Find where the given text appears and provide that cell's center as [x, y] coordinate. 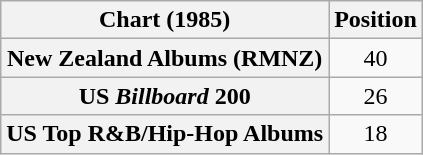
US Billboard 200 [165, 96]
18 [376, 134]
26 [376, 96]
Chart (1985) [165, 20]
Position [376, 20]
New Zealand Albums (RMNZ) [165, 58]
40 [376, 58]
US Top R&B/Hip-Hop Albums [165, 134]
